Capture the cell that displays the provided text and extract its (X, Y) central coordinate. 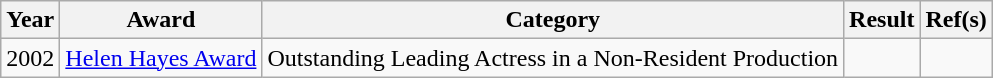
Year (30, 20)
Outstanding Leading Actress in a Non-Resident Production (553, 58)
Category (553, 20)
2002 (30, 58)
Ref(s) (956, 20)
Helen Hayes Award (161, 58)
Award (161, 20)
Result (882, 20)
